From the cell containing the given text, extract its center point as [X, Y] coordinate. 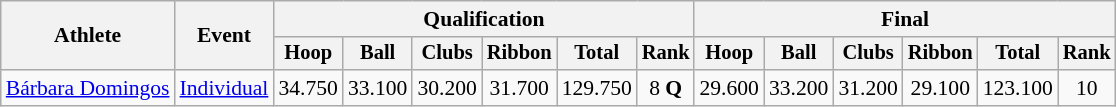
Qualification [484, 19]
129.750 [597, 88]
Event [224, 36]
31.200 [868, 88]
Athlete [88, 36]
33.200 [798, 88]
123.100 [1018, 88]
29.600 [728, 88]
34.750 [308, 88]
31.700 [520, 88]
Bárbara Domingos [88, 88]
10 [1087, 88]
8 Q [666, 88]
29.100 [940, 88]
33.100 [378, 88]
Final [904, 19]
30.200 [446, 88]
Individual [224, 88]
